Detect which cell encompasses the target text, then output its (X, Y) center coordinate. 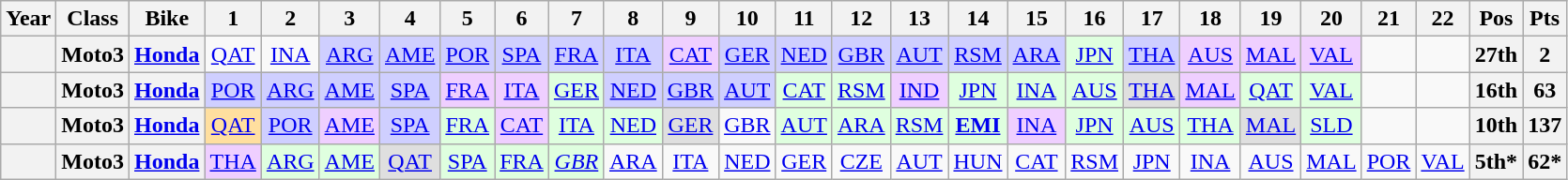
16th (1496, 90)
13 (919, 19)
IND (919, 90)
20 (1331, 19)
9 (690, 19)
6 (522, 19)
SLD (1331, 126)
CZE (861, 161)
Pts (1545, 19)
4 (409, 19)
22 (1442, 19)
5th* (1496, 161)
10th (1496, 126)
HUN (978, 161)
EMI (978, 126)
18 (1210, 19)
17 (1152, 19)
16 (1095, 19)
14 (978, 19)
Bike (167, 19)
11 (804, 19)
19 (1270, 19)
8 (633, 19)
Year (28, 19)
1 (233, 19)
63 (1545, 90)
3 (349, 19)
21 (1389, 19)
Class (93, 19)
12 (861, 19)
137 (1545, 126)
7 (576, 19)
27th (1496, 54)
5 (468, 19)
10 (747, 19)
62* (1545, 161)
Pos (1496, 19)
15 (1037, 19)
